Extract the [x, y] coordinate from the center of the cell holding the provided text.  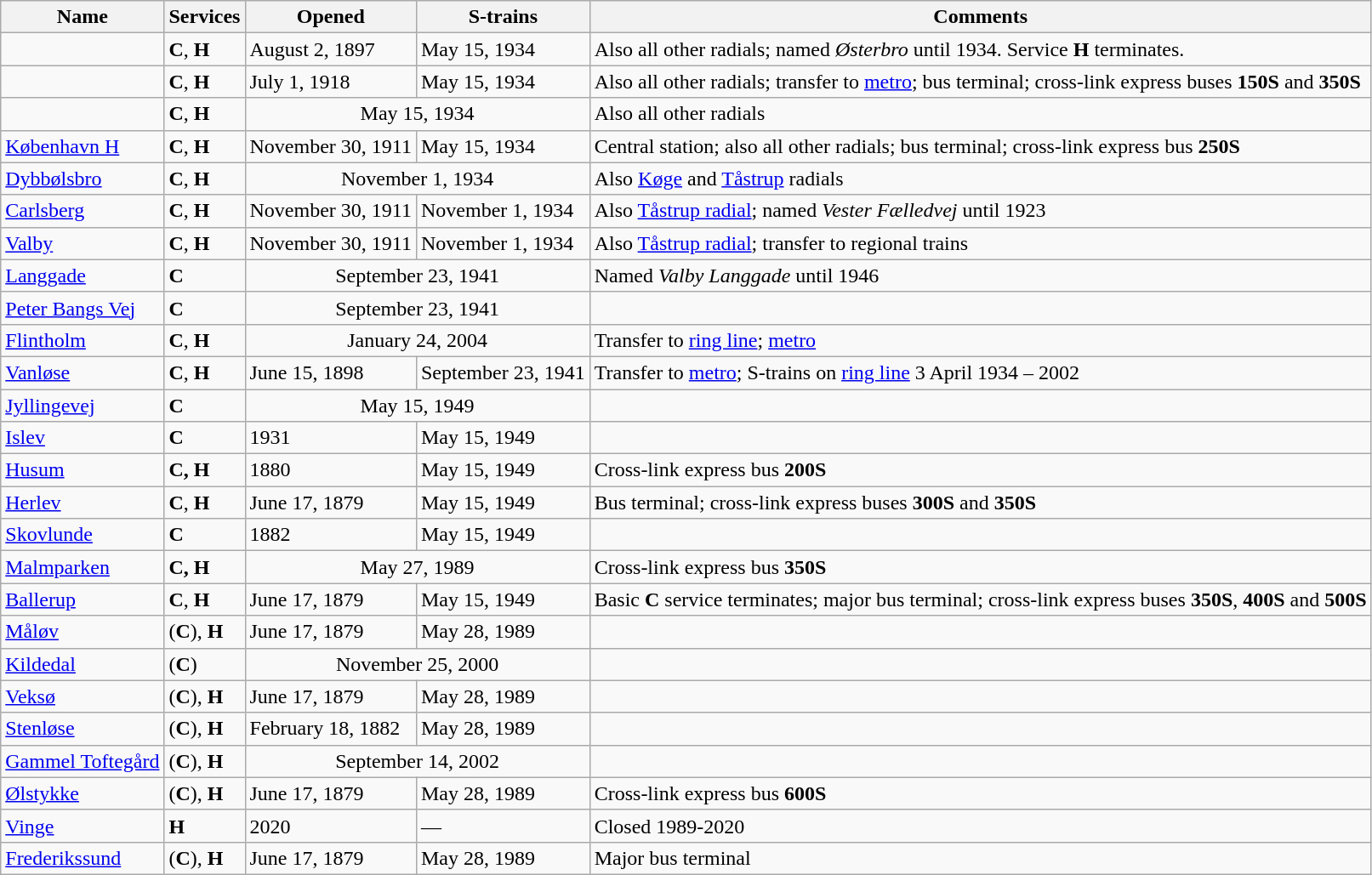
Named Valby Langgade until 1946 [980, 276]
Bus terminal; cross-link express buses 300S and 350S [980, 503]
Carlsberg [83, 211]
Transfer to ring line; metro [980, 340]
Also Køge and Tåstrup radials [980, 179]
July 1, 1918 [330, 82]
Flintholm [83, 340]
Valby [83, 243]
Opened [330, 17]
Central station; also all other radials; bus terminal; cross-link express bus 250S [980, 146]
1931 [330, 438]
Basic C service terminates; major bus terminal; cross-link express buses 350S, 400S and 500S [980, 599]
Also all other radials; transfer to metro; bus terminal; cross-link express buses 150S and 350S [980, 82]
Frederikssund [83, 858]
Cross-link express bus 350S [980, 567]
August 2, 1897 [330, 49]
June 15, 1898 [330, 372]
Also Tåstrup radial; named Vester Fælledvej until 1923 [980, 211]
Husum [83, 470]
November 25, 2000 [417, 664]
Vanløse [83, 372]
Veksø [83, 696]
Måløv [83, 632]
Also all other radials; named Østerbro until 1934. Service H terminates. [980, 49]
1882 [330, 535]
May 27, 1989 [417, 567]
1880 [330, 470]
Dybbølsbro [83, 179]
(C) [204, 664]
Langgade [83, 276]
Herlev [83, 503]
2020 [330, 826]
Also all other radials [980, 114]
Name [83, 17]
Services [204, 17]
Vinge [83, 826]
Major bus terminal [980, 858]
Also Tåstrup radial; transfer to regional trains [980, 243]
Stenløse [83, 729]
Gammel Toftegård [83, 761]
København H [83, 146]
S-trains [503, 17]
February 18, 1882 [330, 729]
Ballerup [83, 599]
Peter Bangs Vej [83, 308]
Transfer to metro; S-trains on ring line 3 April 1934 – 2002 [980, 372]
Cross-link express bus 200S [980, 470]
Ølstykke [83, 793]
January 24, 2004 [417, 340]
Cross-link express bus 600S [980, 793]
— [503, 826]
Kildedal [83, 664]
Skovlunde [83, 535]
Malmparken [83, 567]
September 14, 2002 [417, 761]
Jyllingevej [83, 406]
Comments [980, 17]
Islev [83, 438]
H [204, 826]
Closed 1989-2020 [980, 826]
